Identify which cell holds the provided text, then report its (X, Y) central coordinate. 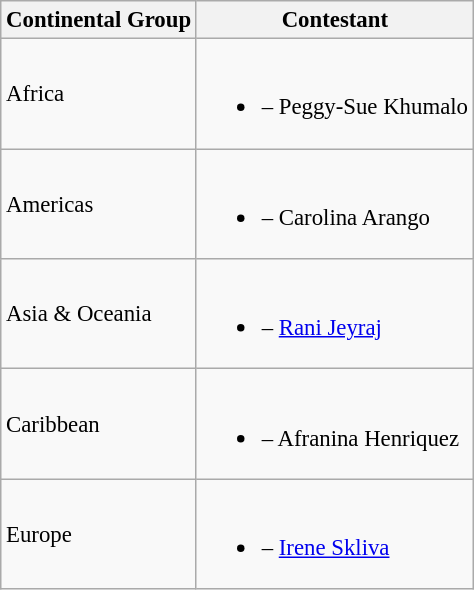
– Irene Skliva (334, 534)
– Peggy-Sue Khumalo (334, 94)
– Afranina Henriquez (334, 424)
Continental Group (99, 20)
Caribbean (99, 424)
Europe (99, 534)
Asia & Oceania (99, 314)
– Rani Jeyraj (334, 314)
Africa (99, 94)
– Carolina Arango (334, 204)
Americas (99, 204)
Contestant (334, 20)
